From the cell containing the given text, extract its center point as [x, y] coordinate. 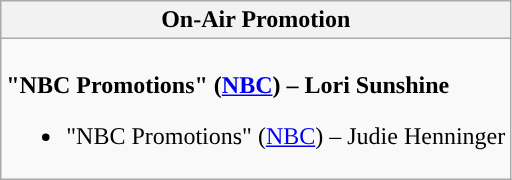
On-Air Promotion [256, 20]
"NBC Promotions" (NBC) – Lori Sunshine"NBC Promotions" (NBC) – Judie Henninger [256, 109]
